Determine the (X, Y) coordinate at the center of the cell enclosing the given text.  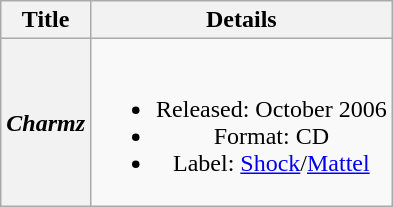
Released: October 2006Format: CDLabel: Shock/Mattel (242, 122)
Title (46, 20)
Charmz (46, 122)
Details (242, 20)
